Scan for the cell matching the given text and deliver its (x, y) coordinate at center. 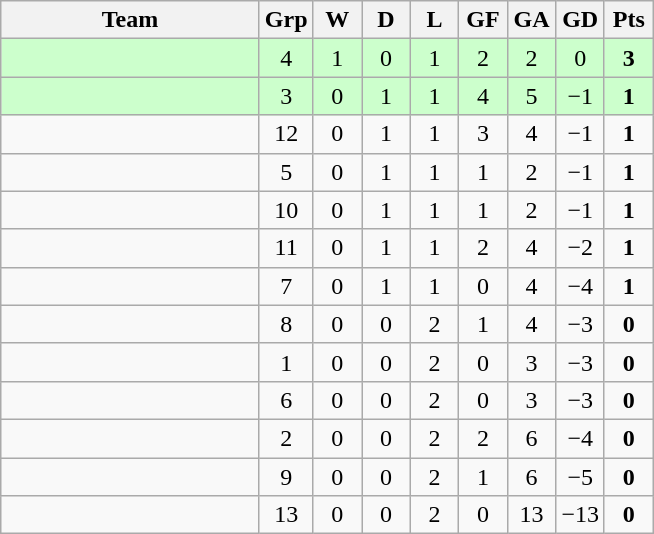
GF (484, 20)
−2 (580, 248)
GD (580, 20)
L (434, 20)
11 (286, 248)
12 (286, 134)
10 (286, 210)
W (338, 20)
−5 (580, 477)
GA (532, 20)
Team (130, 20)
9 (286, 477)
−13 (580, 515)
Pts (628, 20)
Grp (286, 20)
8 (286, 324)
D (386, 20)
7 (286, 286)
